Scan for the cell matching the given text and deliver its (x, y) coordinate at center. 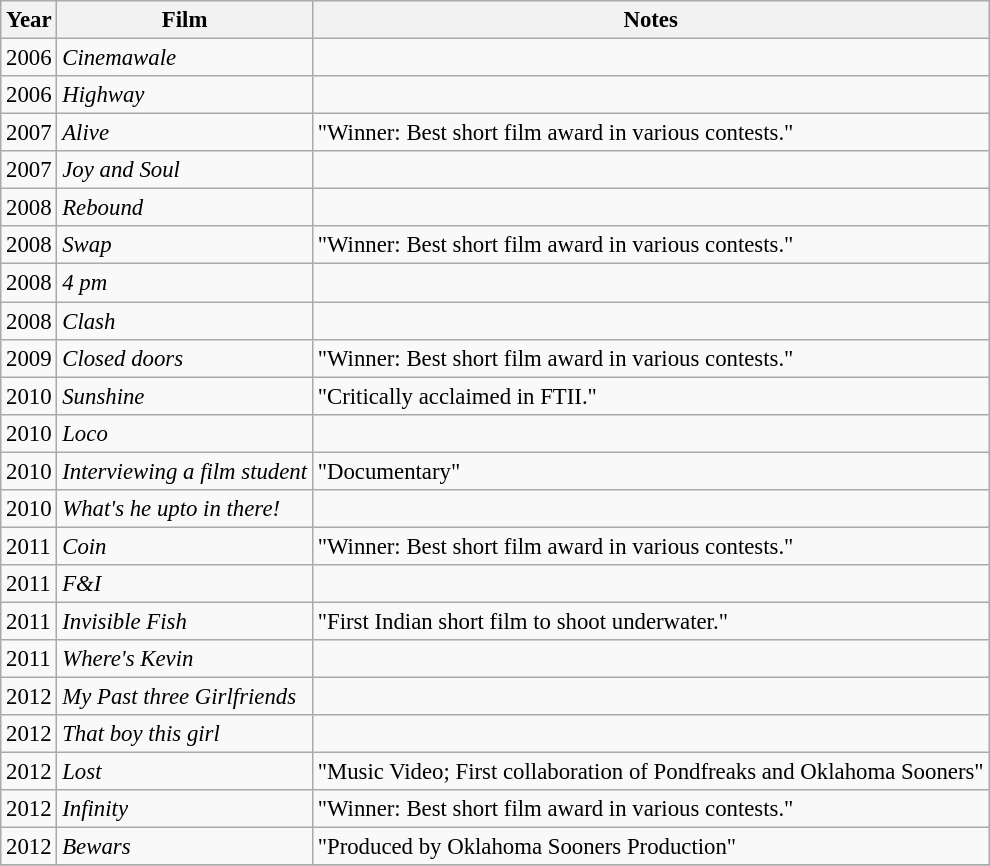
4 pm (184, 283)
Alive (184, 133)
"Produced by Oklahoma Sooners Production" (650, 847)
Loco (184, 433)
"Music Video; First collaboration of Pondfreaks and Oklahoma Sooners" (650, 772)
Rebound (184, 208)
Joy and Soul (184, 170)
Infinity (184, 809)
Cinemawale (184, 58)
What's he upto in there! (184, 509)
Sunshine (184, 396)
Coin (184, 546)
"Documentary" (650, 471)
Interviewing a film student (184, 471)
Invisible Fish (184, 621)
Where's Kevin (184, 659)
Clash (184, 321)
Lost (184, 772)
2009 (29, 358)
"First Indian short film to shoot underwater." (650, 621)
F&I (184, 584)
Swap (184, 245)
Highway (184, 95)
Film (184, 20)
Year (29, 20)
That boy this girl (184, 734)
Notes (650, 20)
Bewars (184, 847)
"Critically acclaimed in FTII." (650, 396)
Closed doors (184, 358)
My Past three Girlfriends (184, 697)
